Scan for the cell matching the given text and deliver its [x, y] coordinate at center. 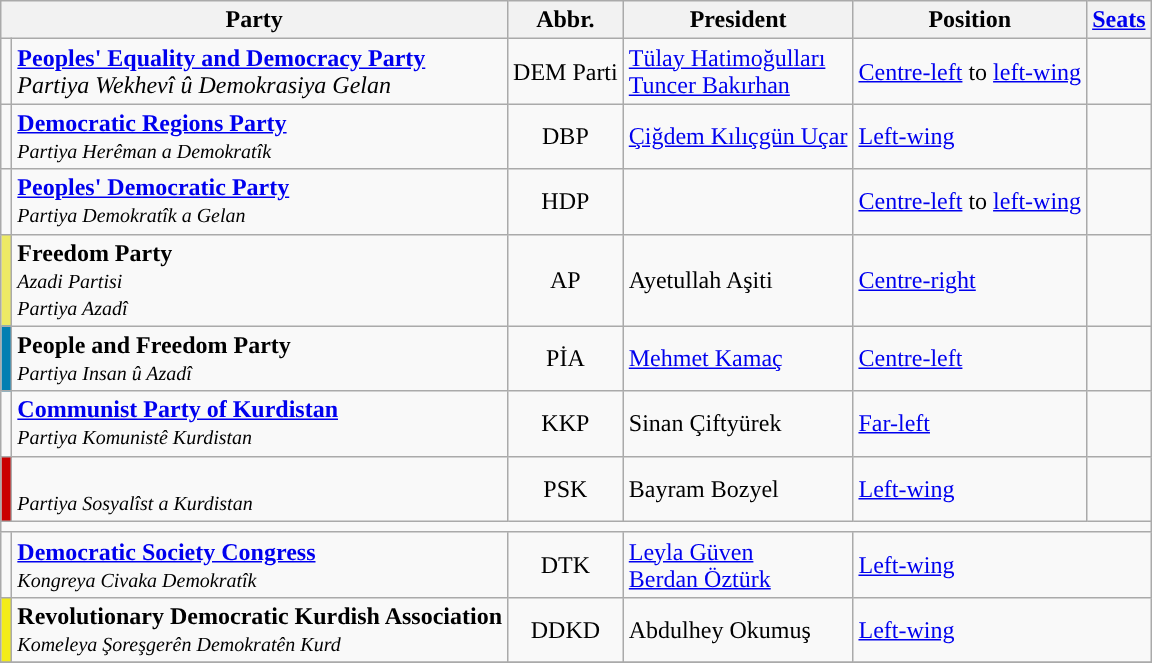
Partiya Sosyalîst a Kurdistan [260, 488]
Party [254, 20]
Centre-right [970, 280]
AP [566, 280]
Tülay HatimoğullarıTuncer Bakırhan [738, 72]
Seats [1119, 20]
Peoples' Equality and Democracy PartyPartiya Wekhevî û Demokrasiya Gelan [260, 72]
PSK [566, 488]
DBP [566, 136]
DDKD [566, 630]
DEM Parti [566, 72]
Peoples' Democratic PartyPartiya Demokratîk a Gelan [260, 202]
Centre-left [970, 358]
Revolutionary Democratic Kurdish AssociationKomeleya Şoreşgerên Demokratên Kurd [260, 630]
Far-left [970, 424]
People and Freedom PartyPartiya Insan û Azadî [260, 358]
President [738, 20]
Abdulhey Okumuş [738, 630]
Democratic Regions PartyPartiya Herêman a Demokratîk [260, 136]
Freedom PartyAzadi PartisiPartiya Azadî [260, 280]
Çiğdem Kılıçgün Uçar [738, 136]
Communist Party of KurdistanPartiya Komunistê Kurdistan [260, 424]
Sinan Çiftyürek [738, 424]
Abbr. [566, 20]
Mehmet Kamaç [738, 358]
DTK [566, 564]
Leyla GüvenBerdan Öztürk [738, 564]
PİA [566, 358]
HDP [566, 202]
Ayetullah Aşiti [738, 280]
Democratic Society CongressKongreya Civaka Demokratîk [260, 564]
Position [970, 20]
Bayram Bozyel [738, 488]
KKP [566, 424]
